Capture the cell that displays the provided text and extract its (X, Y) central coordinate. 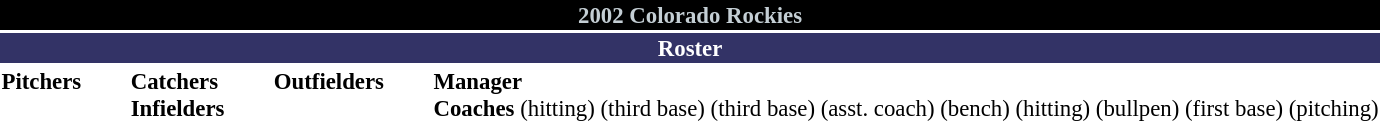
2002 Colorado Rockies (690, 15)
Roster (690, 48)
